Capture the cell that displays the provided text and extract its [x, y] central coordinate. 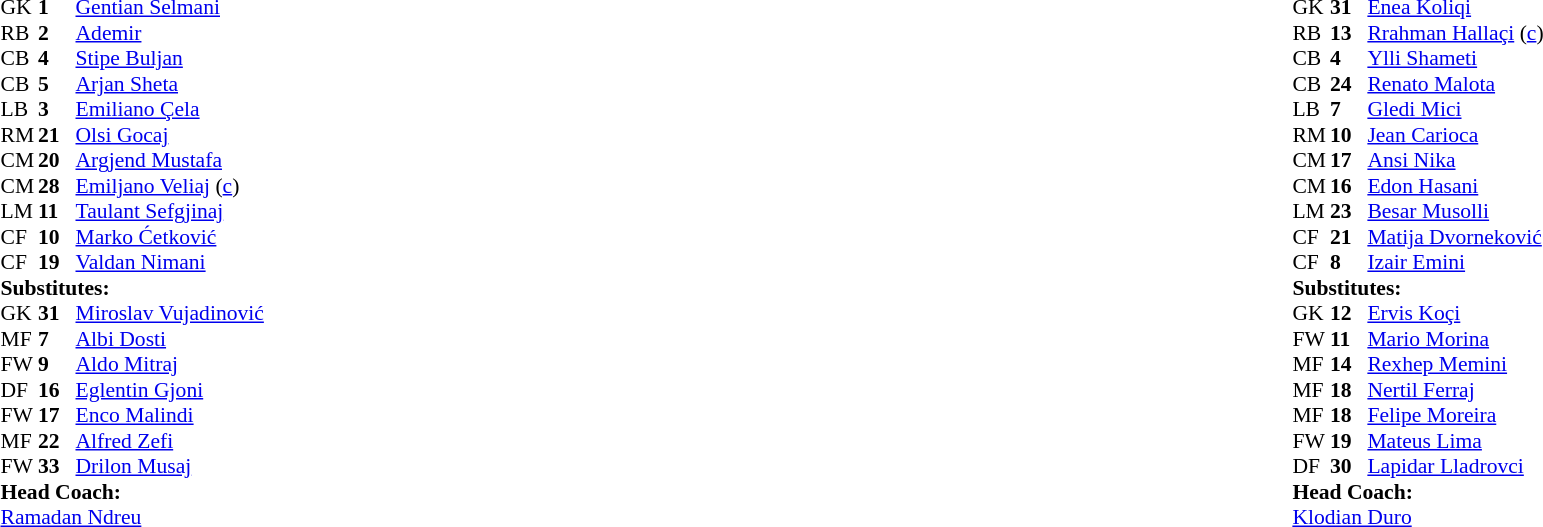
Matija Dvorneković [1455, 237]
Miroslav Vujadinović [170, 313]
12 [1349, 313]
13 [1349, 33]
Enco Malindi [170, 415]
Marko Ćetković [170, 237]
28 [57, 186]
Besar Musolli [1455, 211]
3 [57, 109]
Mario Morina [1455, 339]
Ervis Koçi [1455, 313]
Nertil Ferraj [1455, 390]
Alfred Zefi [170, 441]
24 [1349, 84]
Renato Malota [1455, 84]
Ansi Nika [1455, 161]
Eglentin Gjoni [170, 390]
Lapidar Lladrovci [1455, 467]
Taulant Sefgjinaj [170, 211]
2 [57, 33]
5 [57, 84]
Ylli Shameti [1455, 59]
31 [57, 313]
Stipe Buljan [170, 59]
Rexhep Memini [1455, 365]
14 [1349, 365]
Emiljano Veliaj (c) [170, 186]
Izair Emini [1455, 263]
Aldo Mitraj [170, 365]
30 [1349, 467]
33 [57, 467]
23 [1349, 211]
Gledi Mici [1455, 109]
Ademir [170, 33]
Argjend Mustafa [170, 161]
22 [57, 441]
Arjan Sheta [170, 84]
Valdan Nimani [170, 263]
Edon Hasani [1455, 186]
Olsi Gocaj [170, 135]
Rrahman Hallaçi (c) [1455, 33]
9 [57, 365]
8 [1349, 263]
Drilon Musaj [170, 467]
Jean Carioca [1455, 135]
20 [57, 161]
Emiliano Çela [170, 109]
Mateus Lima [1455, 441]
Albi Dosti [170, 339]
Felipe Moreira [1455, 415]
